For the text-containing cell, return its midpoint in (x, y) coordinate format. 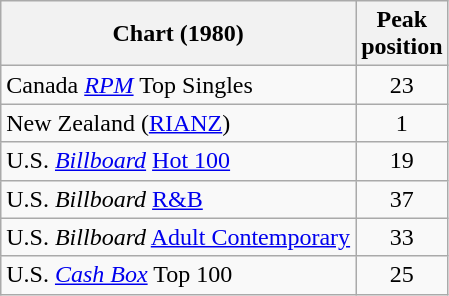
33 (402, 237)
U.S. Billboard Adult Contemporary (178, 237)
1 (402, 123)
19 (402, 161)
U.S. Billboard R&B (178, 199)
New Zealand (RIANZ) (178, 123)
23 (402, 85)
U.S. Billboard Hot 100 (178, 161)
Chart (1980) (178, 34)
37 (402, 199)
25 (402, 275)
Peakposition (402, 34)
U.S. Cash Box Top 100 (178, 275)
Canada RPM Top Singles (178, 85)
